Output the (x, y) coordinate of the center of the cell containing the given text.  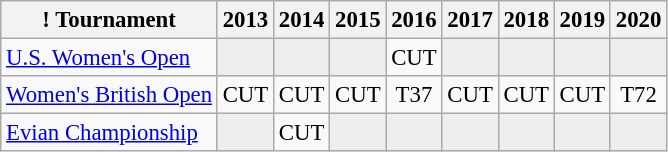
U.S. Women's Open (110, 58)
2020 (638, 20)
T37 (414, 95)
2013 (245, 20)
T72 (638, 95)
! Tournament (110, 20)
2016 (414, 20)
Evian Championship (110, 133)
2015 (358, 20)
2018 (526, 20)
2014 (302, 20)
Women's British Open (110, 95)
2019 (582, 20)
2017 (470, 20)
